Return the [X, Y] coordinate for the center point of the cell that contains the specified text.  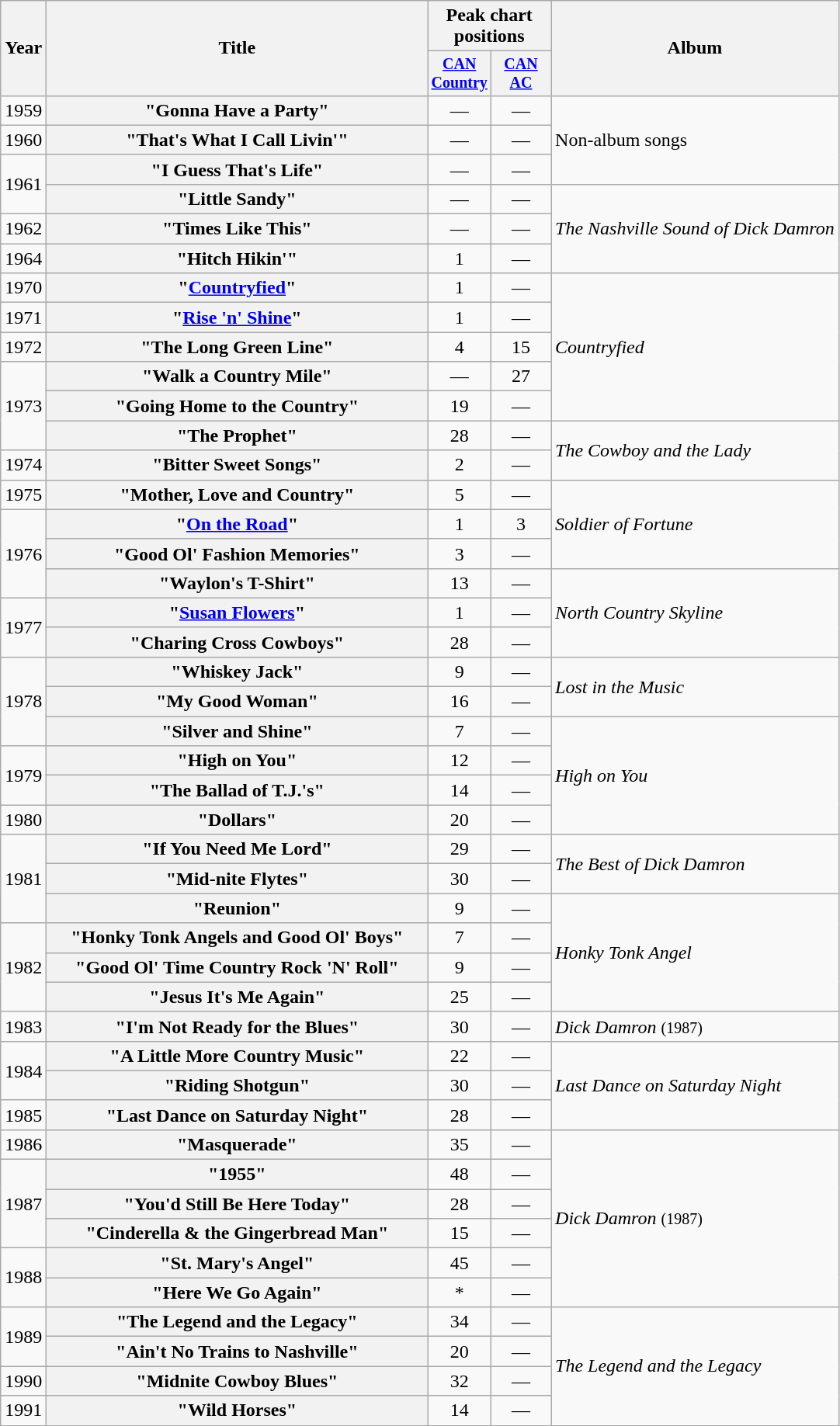
High on You [696, 775]
1990 [23, 1381]
"If You Need Me Lord" [238, 849]
"Mid-nite Flytes" [238, 879]
"You'd Still Be Here Today" [238, 1204]
The Cowboy and the Lady [696, 450]
Year [23, 48]
"The Prophet" [238, 435]
1981 [23, 879]
CAN Country [460, 73]
"Midnite Cowboy Blues" [238, 1381]
"That's What I Call Livin'" [238, 140]
"St. Mary's Angel" [238, 1263]
"Wild Horses" [238, 1410]
1960 [23, 140]
Soldier of Fortune [696, 524]
12 [460, 761]
"Hitch Hikin'" [238, 258]
"Silver and Shine" [238, 731]
16 [460, 702]
1978 [23, 701]
"Times Like This" [238, 229]
"Dollars" [238, 820]
25 [460, 997]
"Good Ol' Fashion Memories" [238, 553]
1988 [23, 1278]
"Rise 'n' Shine" [238, 317]
* [460, 1292]
1971 [23, 317]
"High on You" [238, 761]
"Last Dance on Saturday Night" [238, 1115]
1974 [23, 465]
The Legend and the Legacy [696, 1366]
"I Guess That's Life" [238, 169]
32 [460, 1381]
"Here We Go Again" [238, 1292]
"A Little More Country Music" [238, 1056]
Last Dance on Saturday Night [696, 1085]
1979 [23, 775]
1984 [23, 1070]
Title [238, 48]
1987 [23, 1204]
Album [696, 48]
"Little Sandy" [238, 199]
"Gonna Have a Party" [238, 110]
Honky Tonk Angel [696, 952]
Non-album songs [696, 140]
1972 [23, 347]
Peak chartpositions [489, 26]
"On the Road" [238, 524]
1964 [23, 258]
"Charing Cross Cowboys" [238, 642]
1983 [23, 1026]
"Mother, Love and Country" [238, 494]
The Best of Dick Damron [696, 864]
"The Legend and the Legacy" [238, 1322]
1991 [23, 1410]
North Country Skyline [696, 612]
"Reunion" [238, 908]
1986 [23, 1144]
CAN AC [522, 73]
35 [460, 1144]
"Honky Tonk Angels and Good Ol' Boys" [238, 938]
"Jesus It's Me Again" [238, 997]
"Susan Flowers" [238, 612]
1977 [23, 627]
1970 [23, 288]
"Ain't No Trains to Nashville" [238, 1351]
"Masquerade" [238, 1144]
1962 [23, 229]
"Going Home to the Country" [238, 406]
"1955" [238, 1174]
"Whiskey Jack" [238, 671]
"My Good Woman" [238, 702]
5 [460, 494]
1980 [23, 820]
1973 [23, 406]
27 [522, 376]
"I'm Not Ready for the Blues" [238, 1026]
1975 [23, 494]
Lost in the Music [696, 686]
1982 [23, 967]
45 [460, 1263]
1989 [23, 1337]
"Bitter Sweet Songs" [238, 465]
2 [460, 465]
34 [460, 1322]
"Good Ol' Time Country Rock 'N' Roll" [238, 967]
1976 [23, 553]
Countryfied [696, 347]
13 [460, 583]
1961 [23, 184]
"Waylon's T-Shirt" [238, 583]
"Cinderella & the Gingerbread Man" [238, 1233]
"Riding Shotgun" [238, 1085]
"Countryfied" [238, 288]
1959 [23, 110]
29 [460, 849]
"The Ballad of T.J.'s" [238, 790]
"The Long Green Line" [238, 347]
22 [460, 1056]
"Walk a Country Mile" [238, 376]
48 [460, 1174]
The Nashville Sound of Dick Damron [696, 228]
19 [460, 406]
1985 [23, 1115]
4 [460, 347]
